Scan for the cell matching the given text and deliver its [x, y] coordinate at center. 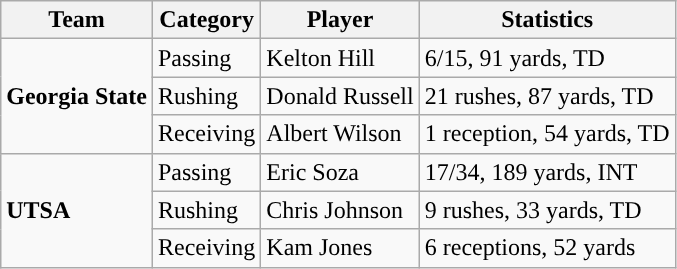
1 reception, 54 yards, TD [547, 134]
Donald Russell [340, 96]
17/34, 189 yards, INT [547, 172]
Kam Jones [340, 248]
21 rushes, 87 yards, TD [547, 96]
Eric Soza [340, 172]
Category [206, 20]
6/15, 91 yards, TD [547, 58]
Team [77, 20]
Chris Johnson [340, 210]
Player [340, 20]
UTSA [77, 210]
Kelton Hill [340, 58]
6 receptions, 52 yards [547, 248]
Georgia State [77, 96]
Statistics [547, 20]
Albert Wilson [340, 134]
9 rushes, 33 yards, TD [547, 210]
